Locate the cell with the specified text and output its (x, y) center coordinate. 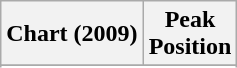
Chart (2009) (72, 34)
PeakPosition (190, 34)
